For the text-containing cell, return its midpoint in [x, y] coordinate format. 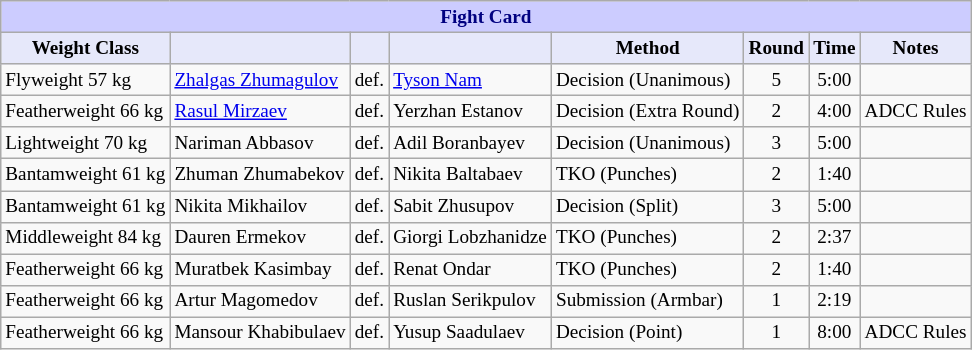
Dauren Ermekov [260, 238]
Middleweight 84 kg [86, 238]
Decision (Split) [648, 206]
Decision (Point) [648, 333]
Method [648, 48]
Mansour Khabibulaev [260, 333]
Yerzhan Estanov [470, 111]
8:00 [834, 333]
Time [834, 48]
2:37 [834, 238]
Adil Boranbayev [470, 143]
Round [776, 48]
Muratbek Kasimbay [260, 270]
Rasul Mirzaev [260, 111]
2:19 [834, 301]
Lightweight 70 kg [86, 143]
Sabit Zhusupov [470, 206]
Renat Ondar [470, 270]
Weight Class [86, 48]
Ruslan Serikpulov [470, 301]
Flyweight 57 kg [86, 80]
Yusup Saadulaev [470, 333]
Submission (Armbar) [648, 301]
Zhuman Zhumabekov [260, 175]
Notes [916, 48]
Fight Card [486, 17]
Zhalgas Zhumagulov [260, 80]
Artur Magomedov [260, 301]
5 [776, 80]
Giorgi Lobzhanidze [470, 238]
Decision (Extra Round) [648, 111]
Nikita Mikhailov [260, 206]
Nariman Abbasov [260, 143]
Nikita Baltabaev [470, 175]
4:00 [834, 111]
Tyson Nam [470, 80]
